Extract the [x, y] coordinate from the center of the cell holding the provided text.  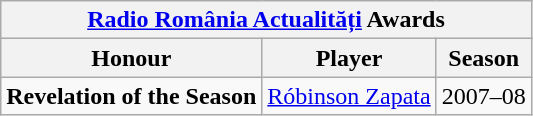
Player [349, 58]
Revelation of the Season [132, 96]
Radio România Actualități Awards [266, 20]
Honour [132, 58]
Róbinson Zapata [349, 96]
Season [484, 58]
2007–08 [484, 96]
